Determine the (X, Y) coordinate at the center of the cell enclosing the given text.  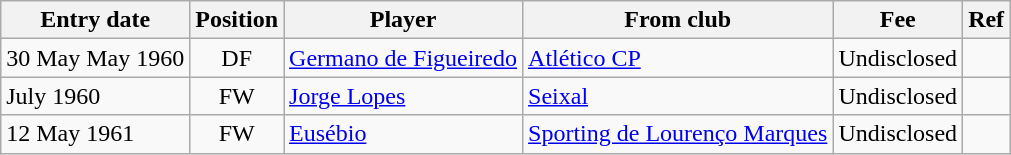
DF (237, 58)
Ref (986, 20)
Fee (898, 20)
Entry date (96, 20)
July 1960 (96, 96)
Eusébio (404, 134)
Sporting de Lourenço Marques (678, 134)
Player (404, 20)
From club (678, 20)
Jorge Lopes (404, 96)
Seixal (678, 96)
30 May May 1960 (96, 58)
Position (237, 20)
12 May 1961 (96, 134)
Atlético CP (678, 58)
Germano de Figueiredo (404, 58)
